Extract the (X, Y) coordinate from the center of the cell holding the provided text.  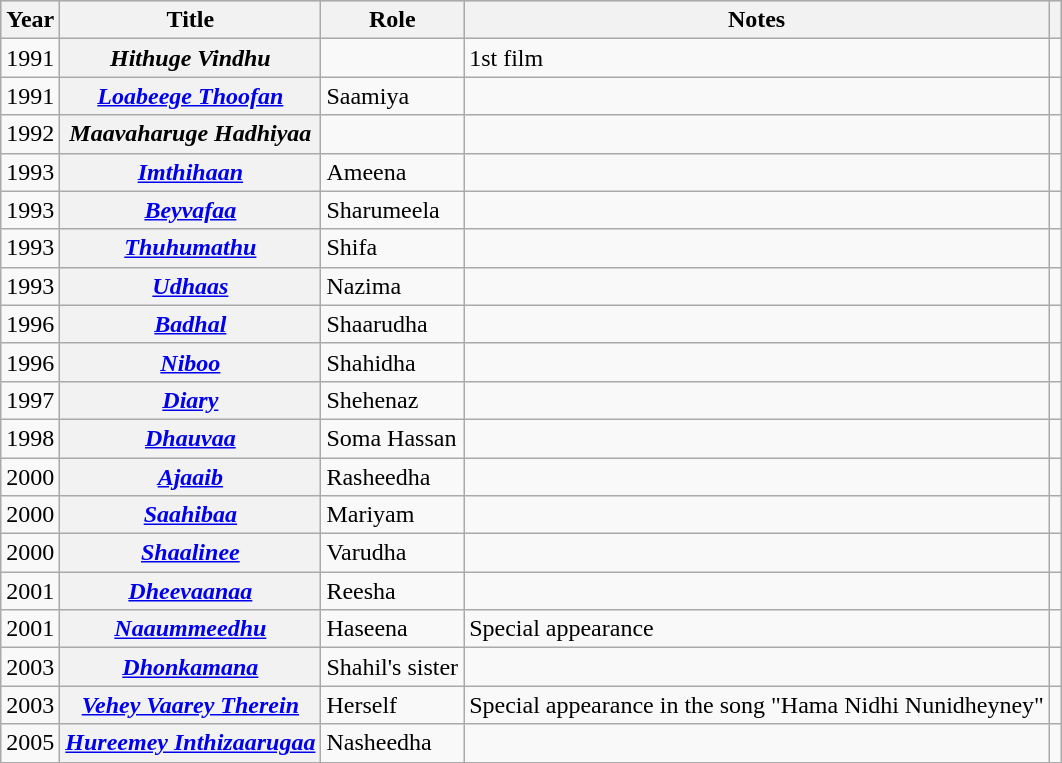
Notes (757, 20)
Imthihaan (190, 172)
Niboo (190, 362)
Shahil's sister (392, 667)
Year (30, 20)
Sharumeela (392, 210)
1st film (757, 58)
Badhal (190, 324)
Shaalinee (190, 553)
Saamiya (392, 96)
Role (392, 20)
1998 (30, 438)
Beyvafaa (190, 210)
Shaarudha (392, 324)
Special appearance (757, 629)
Mariyam (392, 515)
Ameena (392, 172)
Rasheedha (392, 477)
Haseena (392, 629)
Nazima (392, 286)
Maavaharuge Hadhiyaa (190, 134)
Nasheedha (392, 743)
Herself (392, 705)
Dheevaanaa (190, 591)
Shehenaz (392, 400)
Udhaas (190, 286)
Hithuge Vindhu (190, 58)
Soma Hassan (392, 438)
1997 (30, 400)
Diary (190, 400)
Thuhumathu (190, 248)
Reesha (392, 591)
Vehey Vaarey Therein (190, 705)
Shahidha (392, 362)
Ajaaib (190, 477)
Loabeege Thoofan (190, 96)
2005 (30, 743)
Dhauvaa (190, 438)
Hureemey Inthizaarugaa (190, 743)
Varudha (392, 553)
Dhonkamana (190, 667)
Shifa (392, 248)
Special appearance in the song "Hama Nidhi Nunidheyney" (757, 705)
Title (190, 20)
Saahibaa (190, 515)
Naaummeedhu (190, 629)
1992 (30, 134)
